Detect which cell encompasses the target text, then output its [X, Y] center coordinate. 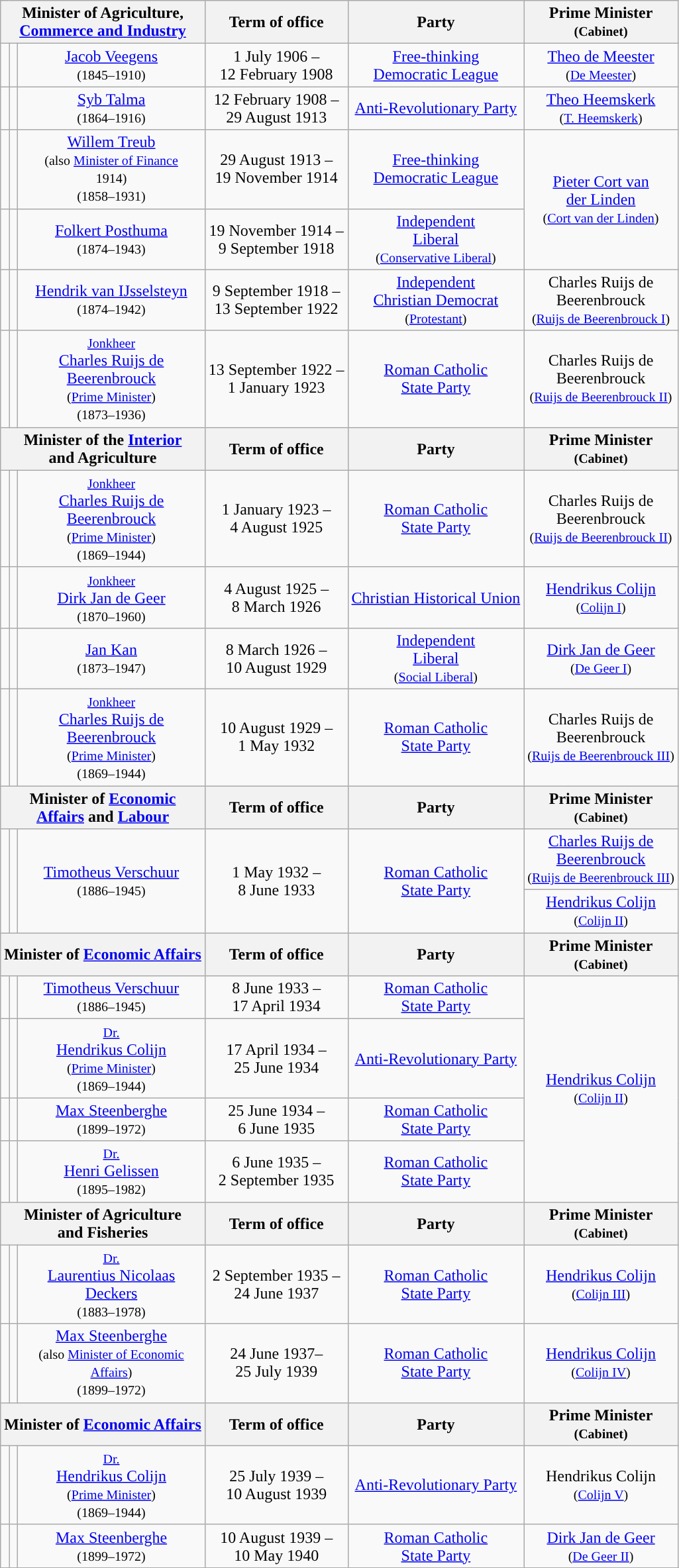
Hendrikus Colijn (Colijn V) [601, 1485]
1 July 1906 – 12 February 1908 [276, 65]
Jan Kan (1873–1947) [111, 658]
19 November 1914 – 9 September 1918 [276, 239]
Independent Liberal (Social Liberal) [436, 658]
Hendrikus Colijn (Colijn I) [601, 597]
Jonkheer Charles Ruijs de Beerenbrouck (Prime Minister) (1873–1936) [111, 379]
Theo Heemskerk (T. Heemskerk) [601, 109]
Christian Historical Union [436, 597]
9 September 1918 – 13 September 1922 [276, 300]
17 April 1934 – 25 June 1934 [276, 1058]
Independent Christian Democrat (Protestant) [436, 300]
Minister of Agriculture and Fisheries [103, 1224]
Jacob Veegens (1845–1910) [111, 65]
Hendrik van IJsselsteyn (1874–1942) [111, 300]
4 August 1925 – 8 March 1926 [276, 597]
Dr. Laurentius Nicolaas Deckers (1883–1978) [111, 1285]
Minister of Agriculture, Commerce and Industry [103, 23]
Theo de Meester (De Meester) [601, 65]
Jonkheer Dirk Jan de Geer (1870–1960) [111, 597]
1 January 1923 – 4 August 1925 [276, 518]
Dr. Henri Gelissen (1895–1982) [111, 1171]
Hendrikus Colijn (Colijn IV) [601, 1363]
8 March 1926 – 10 August 1929 [276, 658]
29 August 1913 – 19 November 1914 [276, 170]
Minister of the Interior and Agriculture [103, 449]
25 July 1939 – 10 August 1939 [276, 1485]
Minister of Economic Affairs and Labour [103, 807]
13 September 1922 – 1 January 1923 [276, 379]
8 June 1933 – 17 April 1934 [276, 997]
Charles Ruijs de Beerenbrouck (Ruijs de Beerenbrouck I) [601, 300]
10 August 1939 – 10 May 1940 [276, 1545]
Independent Liberal (Conservative Liberal) [436, 239]
Folkert Posthuma (1874–1943) [111, 239]
Willem Treub (also Minister of Finance 1914) (1858–1931) [111, 170]
10 August 1929 – 1 May 1932 [276, 737]
12 February 1908 – 29 August 1913 [276, 109]
Pieter Cort van der Linden (Cort van der Linden) [601, 200]
Dirk Jan de Geer (De Geer II) [601, 1545]
25 June 1934 – 6 June 1935 [276, 1119]
24 June 1937– 25 July 1939 [276, 1363]
Hendrikus Colijn (Colijn III) [601, 1285]
Dirk Jan de Geer (De Geer I) [601, 658]
6 June 1935 – 2 September 1935 [276, 1171]
Syb Talma (1864–1916) [111, 109]
2 September 1935 – 24 June 1937 [276, 1285]
1 May 1932 – 8 June 1933 [276, 881]
Max Steenberghe (also Minister of Economic Affairs) (1899–1972) [111, 1363]
